Extract the (X, Y) coordinate from the center of the cell holding the provided text.  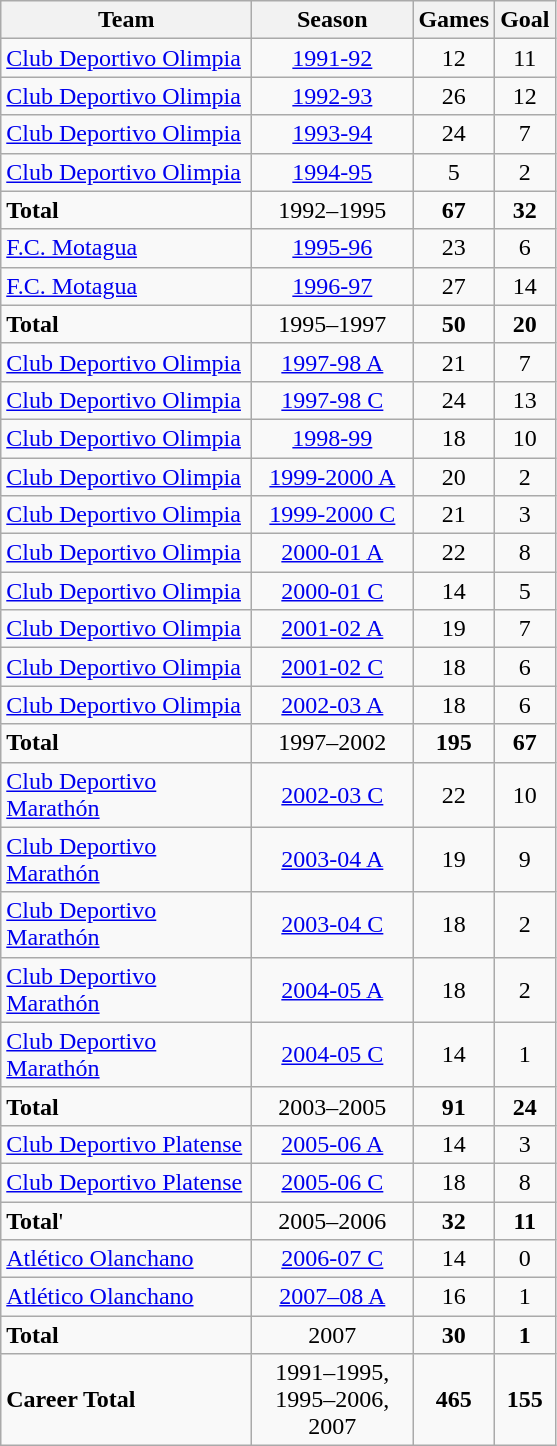
2005–2006 (332, 1221)
30 (454, 1335)
9 (525, 860)
1996-97 (332, 286)
0 (525, 1259)
26 (454, 96)
1998-99 (332, 438)
1997-98 A (332, 362)
2003-04 A (332, 860)
2007–08 A (332, 1297)
2004-05 A (332, 990)
16 (454, 1297)
1991-92 (332, 58)
Season (332, 20)
27 (454, 286)
Goal (525, 20)
155 (525, 1400)
Games (454, 20)
2007 (332, 1335)
1994-95 (332, 172)
Total' (126, 1221)
2003–2005 (332, 1106)
2002-03 A (332, 705)
195 (454, 743)
1999-2000 A (332, 477)
1992-93 (332, 96)
1992–1995 (332, 210)
1995–1997 (332, 324)
2001-02 A (332, 629)
23 (454, 248)
2000-01 C (332, 591)
2002-03 C (332, 794)
2004-05 C (332, 1054)
2003-04 C (332, 924)
2006-07 C (332, 1259)
50 (454, 324)
1993-94 (332, 134)
465 (454, 1400)
1999-2000 C (332, 515)
Career Total (126, 1400)
91 (454, 1106)
2005-06 C (332, 1182)
1995-96 (332, 248)
2005-06 A (332, 1144)
2001-02 C (332, 667)
1997–2002 (332, 743)
Team (126, 20)
13 (525, 400)
1997-98 C (332, 400)
2000-01 A (332, 553)
1991–1995, 1995–2006, 2007 (332, 1400)
